Pinpoint the cell where the given text exists, returning its (x, y) midpoint coordinate. 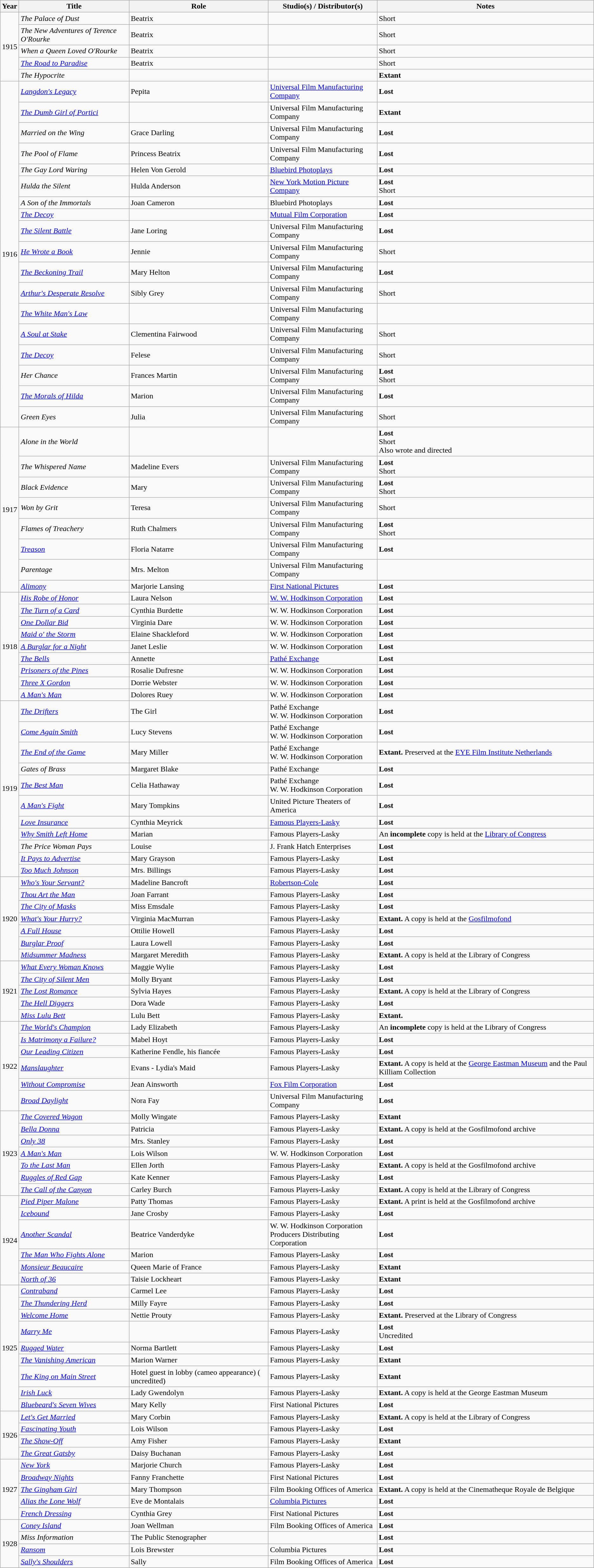
Sylvia Hayes (199, 991)
The Call of the Canyon (74, 1189)
Margaret Blake (199, 769)
Our Leading Citizen (74, 1052)
Extant. A copy is held at the George Eastman Museum and the Paul Killiam Collection (485, 1068)
The Dumb Girl of Portici (74, 112)
1927 (10, 1489)
The Lost Romance (74, 991)
The City of Silent Men (74, 979)
One Dollar Bid (74, 622)
Milly Fayre (199, 1303)
Broad Daylight (74, 1101)
The Hell Diggers (74, 1003)
Mrs. Stanley (199, 1141)
Hulda the Silent (74, 186)
Year (10, 6)
The Gay Lord Waring (74, 170)
Extant. A copy is held at the George Eastman Museum (485, 1393)
Miss Lulu Bett (74, 1015)
The Turn of a Card (74, 610)
Maggie Wylie (199, 967)
The Road to Paradise (74, 63)
Sally's Shoulders (74, 1562)
He Wrote a Book (74, 252)
His Robe of Honor (74, 598)
Marjorie Lansing (199, 586)
Katherine Fendle, his fiancée (199, 1052)
Teresa (199, 508)
Thou Art the Man (74, 895)
Mary Tompkins (199, 806)
The New Adventures of Terence O'Rourke (74, 35)
New York Motion Picture Company (322, 186)
The City of Masks (74, 907)
Role (199, 6)
Ellen Jorth (199, 1165)
The Palace of Dust (74, 18)
Molly Bryant (199, 979)
Molly Wingate (199, 1117)
Monsieur Beaucaire (74, 1267)
Kate Kenner (199, 1177)
Mary Miller (199, 752)
1920 (10, 919)
Lady Gwendolyn (199, 1393)
Fanny Franchette (199, 1477)
Lady Elizabeth (199, 1027)
Carley Burch (199, 1189)
1926 (10, 1435)
Louise (199, 846)
A Soul at Stake (74, 334)
Eve de Montalais (199, 1501)
Grace Darling (199, 133)
The Drifters (74, 711)
Three X Gordon (74, 683)
Mabel Hoyt (199, 1040)
Extant. Preserved at the Library of Congress (485, 1315)
Jennie (199, 252)
Daisy Buchanan (199, 1453)
Lost Short Also wrote and directed (485, 442)
1916 (10, 254)
Ransom (74, 1550)
Rugged Water (74, 1348)
When a Queen Loved O'Rourke (74, 51)
Maid o' the Storm (74, 634)
Joan Wellman (199, 1525)
Marry Me (74, 1332)
Bella Donna (74, 1129)
1928 (10, 1544)
Extant. (485, 1015)
The King on Main Street (74, 1376)
Alimony (74, 586)
Flames of Treachery (74, 528)
Ottilie Howell (199, 931)
North of 36 (74, 1279)
Welcome Home (74, 1315)
Treason (74, 549)
The Bells (74, 659)
It Pays to Advertise (74, 858)
Fox Film Corporation (322, 1084)
Sibly Grey (199, 293)
Another Scandal (74, 1234)
The Public Stenographer (199, 1538)
Jane Crosby (199, 1214)
Prisoners of the Pines (74, 671)
Too Much Johnson (74, 870)
The Man Who Fights Alone (74, 1255)
Mary Helton (199, 272)
Cynthia Meyrick (199, 822)
Joan Farrant (199, 895)
Janet Leslie (199, 646)
Pepita (199, 91)
Icebound (74, 1214)
Celia Hathaway (199, 785)
The White Man's Law (74, 313)
Julia (199, 417)
The Silent Battle (74, 231)
Laura Lowell (199, 943)
Marion Warner (199, 1360)
Lulu Bett (199, 1015)
Miss Information (74, 1538)
What Every Woman Knows (74, 967)
Married on the Wing (74, 133)
Helen Von Gerold (199, 170)
Pied Piper Malone (74, 1202)
Mary Grayson (199, 858)
Studio(s) / Distributor(s) (322, 6)
Is Matrimony a Failure? (74, 1040)
The Covered Wagon (74, 1117)
Laura Nelson (199, 598)
Felese (199, 355)
Marian (199, 834)
Evans - Lydia's Maid (199, 1068)
Rosalie Dufresne (199, 671)
Virginia Dare (199, 622)
Extant. A print is held at the Gosfilmofond archive (485, 1202)
Miss Emsdale (199, 907)
1924 (10, 1240)
Lost Uncredited (485, 1332)
1922 (10, 1066)
The Pool of Flame (74, 154)
The Thundering Herd (74, 1303)
Beatrice Vanderdyke (199, 1234)
Carmel Lee (199, 1291)
1915 (10, 47)
Marjorie Church (199, 1465)
1918 (10, 646)
Manslaughter (74, 1068)
Parentage (74, 570)
Extant. A copy is held at the Gosfilmofond (485, 919)
Lucy Stevens (199, 732)
Notes (485, 6)
1917 (10, 509)
Extant. A copy is held at the Cinematheque Royale de Belgique (485, 1489)
Title (74, 6)
Mary Corbin (199, 1417)
New York (74, 1465)
A Burglar for a Night (74, 646)
Ruth Chalmers (199, 528)
The Whispered Name (74, 466)
Coney Island (74, 1525)
Alone in the World (74, 442)
Hotel guest in lobby (cameo appearance) ( uncredited) (199, 1376)
Without Compromise (74, 1084)
1925 (10, 1348)
Mrs. Melton (199, 570)
Sally (199, 1562)
Alias the Lone Wolf (74, 1501)
Madeline Bancroft (199, 882)
The Morals of Hilda (74, 396)
Robertson-Cole (322, 882)
The World's Champion (74, 1027)
Princess Beatrix (199, 154)
Queen Marie of France (199, 1267)
The Show-Off (74, 1441)
Mutual Film Corporation (322, 215)
Clementina Fairwood (199, 334)
Only 38 (74, 1141)
Langdon's Legacy (74, 91)
Who's Your Servant? (74, 882)
Hulda Anderson (199, 186)
Patricia (199, 1129)
Madeline Evers (199, 466)
Floria Natarre (199, 549)
Virginia MacMurran (199, 919)
The Great Gatsby (74, 1453)
Black Evidence (74, 487)
Mary (199, 487)
W. W. Hodkinson Corporation Producers Distributing Corporation (322, 1234)
Gates of Brass (74, 769)
Green Eyes (74, 417)
The Beckoning Trail (74, 272)
Come Again Smith (74, 732)
Nora Fay (199, 1101)
Amy Fisher (199, 1441)
Norma Bartlett (199, 1348)
Mary Thompson (199, 1489)
What's Your Hurry? (74, 919)
Won by Grit (74, 508)
Irish Luck (74, 1393)
Ruggles of Red Gap (74, 1177)
Nettie Prouty (199, 1315)
Why Smith Left Home (74, 834)
Lois Brewster (199, 1550)
Fascinating Youth (74, 1429)
Extant. Preserved at the EYE Film Institute Netherlands (485, 752)
The Price Woman Pays (74, 846)
A Man's Fight (74, 806)
Dolores Ruey (199, 695)
Dora Wade (199, 1003)
The Hypocrite (74, 75)
Elaine Shackleford (199, 634)
To the Last Man (74, 1165)
1919 (10, 789)
1923 (10, 1153)
Jean Ainsworth (199, 1084)
A Full House (74, 931)
Bluebeard's Seven Wives (74, 1405)
Jane Loring (199, 231)
Contraband (74, 1291)
The Vanishing American (74, 1360)
Taisie Lockheart (199, 1279)
Cynthia Burdette (199, 610)
1921 (10, 991)
The Best Man (74, 785)
The Girl (199, 711)
Frances Martin (199, 376)
The Gingham Girl (74, 1489)
Love Insurance (74, 822)
Margaret Meredith (199, 955)
United Picture Theaters of America (322, 806)
Dorrie Webster (199, 683)
J. Frank Hatch Enterprises (322, 846)
Patty Thomas (199, 1202)
Cynthia Grey (199, 1513)
Annette (199, 659)
Burglar Proof (74, 943)
Broadway Nights (74, 1477)
Her Chance (74, 376)
Mrs. Billings (199, 870)
French Dressing (74, 1513)
Mary Kelly (199, 1405)
Let's Get Married (74, 1417)
Midsummer Madness (74, 955)
Joan Cameron (199, 203)
The End of the Game (74, 752)
A Son of the Immortals (74, 203)
Arthur's Desperate Resolve (74, 293)
